Capture the cell that displays the provided text and extract its (X, Y) central coordinate. 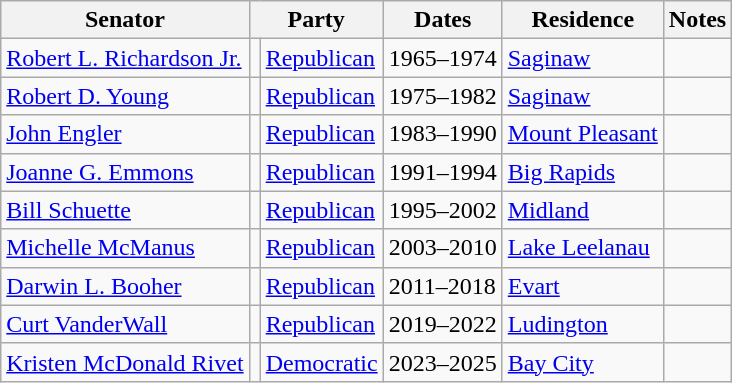
Robert D. Young (125, 96)
Residence (582, 20)
Party (316, 20)
Robert L. Richardson Jr. (125, 58)
Michelle McManus (125, 248)
Big Rapids (582, 172)
Lake Leelanau (582, 248)
1965–1974 (442, 58)
Bill Schuette (125, 210)
1983–1990 (442, 134)
2019–2022 (442, 324)
Midland (582, 210)
Ludington (582, 324)
Dates (442, 20)
2023–2025 (442, 362)
Curt VanderWall (125, 324)
Mount Pleasant (582, 134)
2003–2010 (442, 248)
Bay City (582, 362)
Notes (697, 20)
John Engler (125, 134)
1995–2002 (442, 210)
1991–1994 (442, 172)
1975–1982 (442, 96)
Darwin L. Booher (125, 286)
Senator (125, 20)
2011–2018 (442, 286)
Joanne G. Emmons (125, 172)
Kristen McDonald Rivet (125, 362)
Evart (582, 286)
Democratic (322, 362)
